Extract the (x, y) coordinate from the center of the cell holding the provided text.  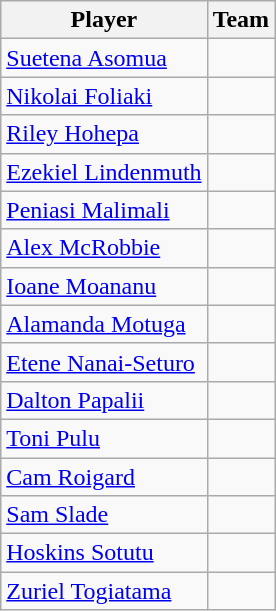
Zuriel Togiatama (104, 591)
Riley Hohepa (104, 134)
Alex McRobbie (104, 248)
Sam Slade (104, 515)
Ioane Moananu (104, 286)
Team (241, 20)
Peniasi Malimali (104, 210)
Toni Pulu (104, 438)
Etene Nanai-Seturo (104, 362)
Nikolai Foliaki (104, 96)
Hoskins Sotutu (104, 553)
Cam Roigard (104, 477)
Dalton Papalii (104, 400)
Player (104, 20)
Alamanda Motuga (104, 324)
Suetena Asomua (104, 58)
Ezekiel Lindenmuth (104, 172)
